Determine the (X, Y) coordinate at the center of the cell enclosing the given text.  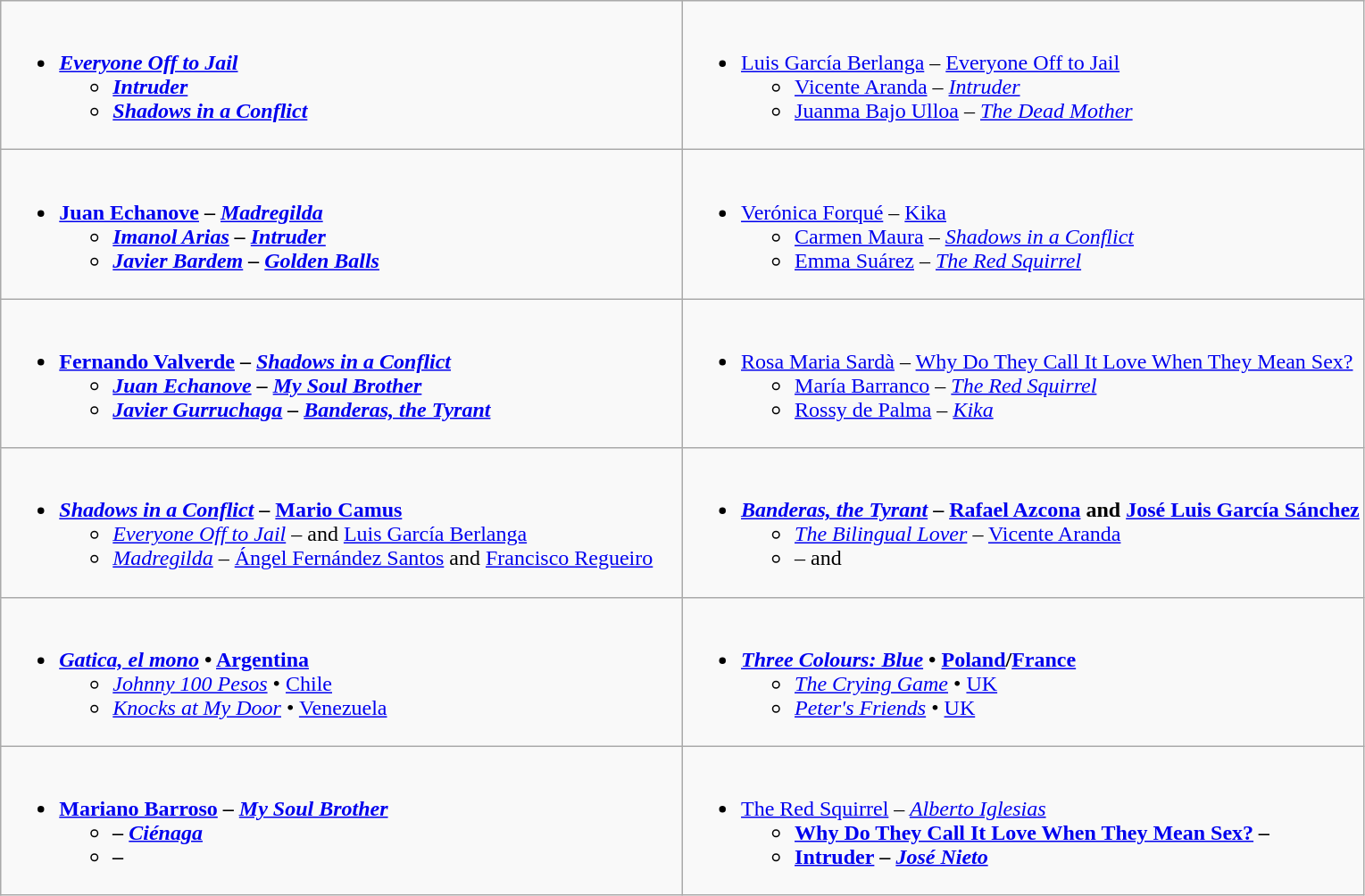
Everyone Off to JailIntruderShadows in a Conflict (342, 75)
Fernando Valverde – Shadows in a ConflictJuan Echanove – My Soul BrotherJavier Gurruchaga – Banderas, the Tyrant (342, 373)
Shadows in a Conflict – Mario Camus Everyone Off to Jail – and Luis García BerlangaMadregilda – Ángel Fernández Santos and Francisco Regueiro (342, 523)
Gatica, el mono • ArgentinaJohnny 100 Pesos • ChileKnocks at My Door • Venezuela (342, 671)
Luis García Berlanga – Everyone Off to JailVicente Aranda – IntruderJuanma Bajo Ulloa – The Dead Mother (1024, 75)
Rosa Maria Sardà – Why Do They Call It Love When They Mean Sex?María Barranco – The Red SquirrelRossy de Palma – Kika (1024, 373)
The Red Squirrel – Alberto IglesiasWhy Do They Call It Love When They Mean Sex? – Intruder – José Nieto (1024, 821)
Banderas, the Tyrant – Rafael Azcona and José Luis García SánchezThe Bilingual Lover – Vicente Aranda – and (1024, 523)
Juan Echanove – MadregildaImanol Arias – IntruderJavier Bardem – Golden Balls (342, 225)
Three Colours: Blue • Poland/FranceThe Crying Game • UKPeter's Friends • UK (1024, 671)
Verónica Forqué – KikaCarmen Maura – Shadows in a ConflictEmma Suárez – The Red Squirrel (1024, 225)
Mariano Barroso – My Soul Brother – Ciénaga – (342, 821)
